Locate the cell with the specified text and output its (X, Y) center coordinate. 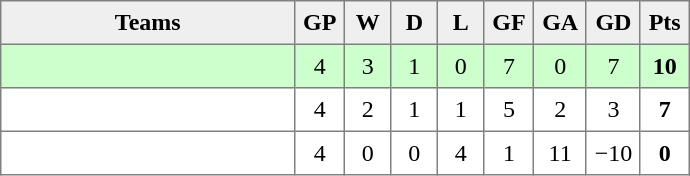
−10 (613, 153)
Teams (148, 23)
GD (613, 23)
W (368, 23)
Pts (664, 23)
11 (560, 153)
L (461, 23)
D (414, 23)
GA (560, 23)
GP (320, 23)
GF (509, 23)
10 (664, 66)
5 (509, 110)
